Capture the cell that displays the provided text and extract its (x, y) central coordinate. 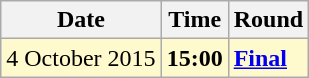
Time (194, 20)
15:00 (194, 58)
Date (81, 20)
Round (268, 20)
4 October 2015 (81, 58)
Final (268, 58)
